Capture the cell that displays the provided text and extract its [x, y] central coordinate. 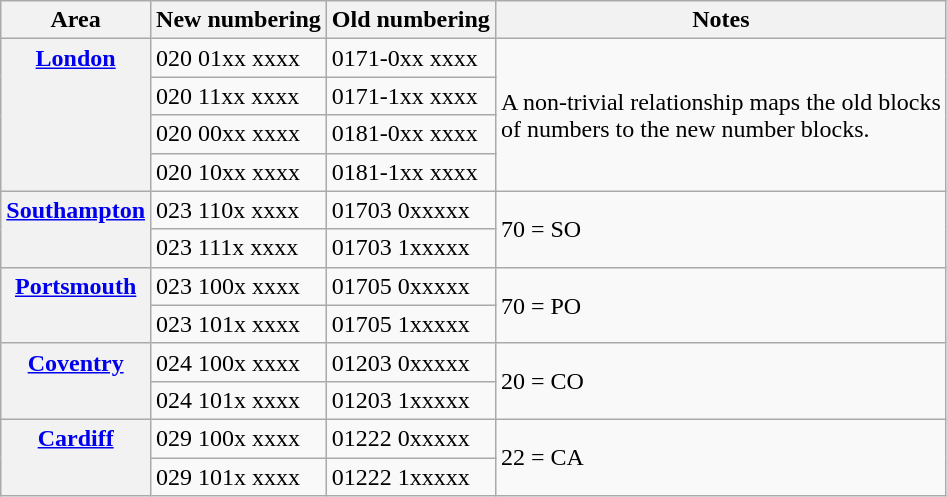
New numbering [239, 20]
0181-1xx xxxx [410, 172]
01203 0xxxxx [410, 362]
Notes [720, 20]
020 11xx xxxx [239, 96]
01703 0xxxxx [410, 210]
0171-1xx xxxx [410, 96]
0181-0xx xxxx [410, 134]
Cardiff [76, 457]
020 00xx xxxx [239, 134]
22 = CA [720, 457]
Area [76, 20]
023 101x xxxx [239, 324]
023 100x xxxx [239, 286]
024 101x xxxx [239, 400]
Portsmouth [76, 305]
01222 0xxxxx [410, 438]
0171-0xx xxxx [410, 58]
020 01xx xxxx [239, 58]
London [76, 115]
70 = PO [720, 305]
01703 1xxxxx [410, 248]
023 111x xxxx [239, 248]
023 110x xxxx [239, 210]
20 = CO [720, 381]
Old numbering [410, 20]
01705 1xxxxx [410, 324]
029 101x xxxx [239, 477]
Coventry [76, 381]
A non-trivial relationship maps the old blocksof numbers to the new number blocks. [720, 115]
029 100x xxxx [239, 438]
01222 1xxxxx [410, 477]
70 = SO [720, 229]
01203 1xxxxx [410, 400]
01705 0xxxxx [410, 286]
020 10xx xxxx [239, 172]
024 100x xxxx [239, 362]
Southampton [76, 229]
